Capture the cell that displays the provided text and extract its [x, y] central coordinate. 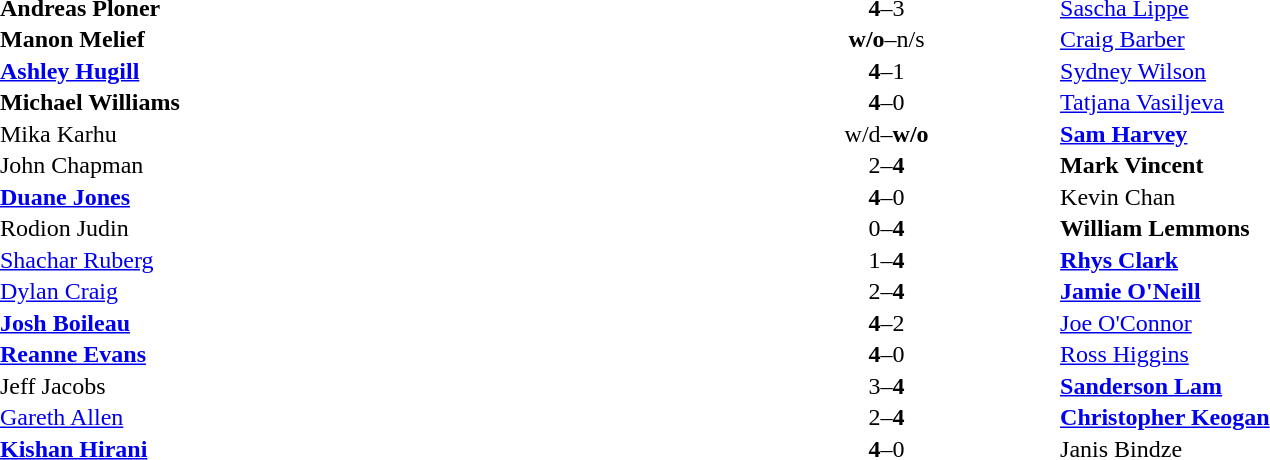
4–2 [886, 323]
w/d–w/o [886, 134]
4–1 [886, 71]
3–4 [886, 386]
0–4 [886, 229]
1–4 [886, 260]
w/o–n/s [886, 39]
